Determine the (X, Y) coordinate at the center of the cell enclosing the given text.  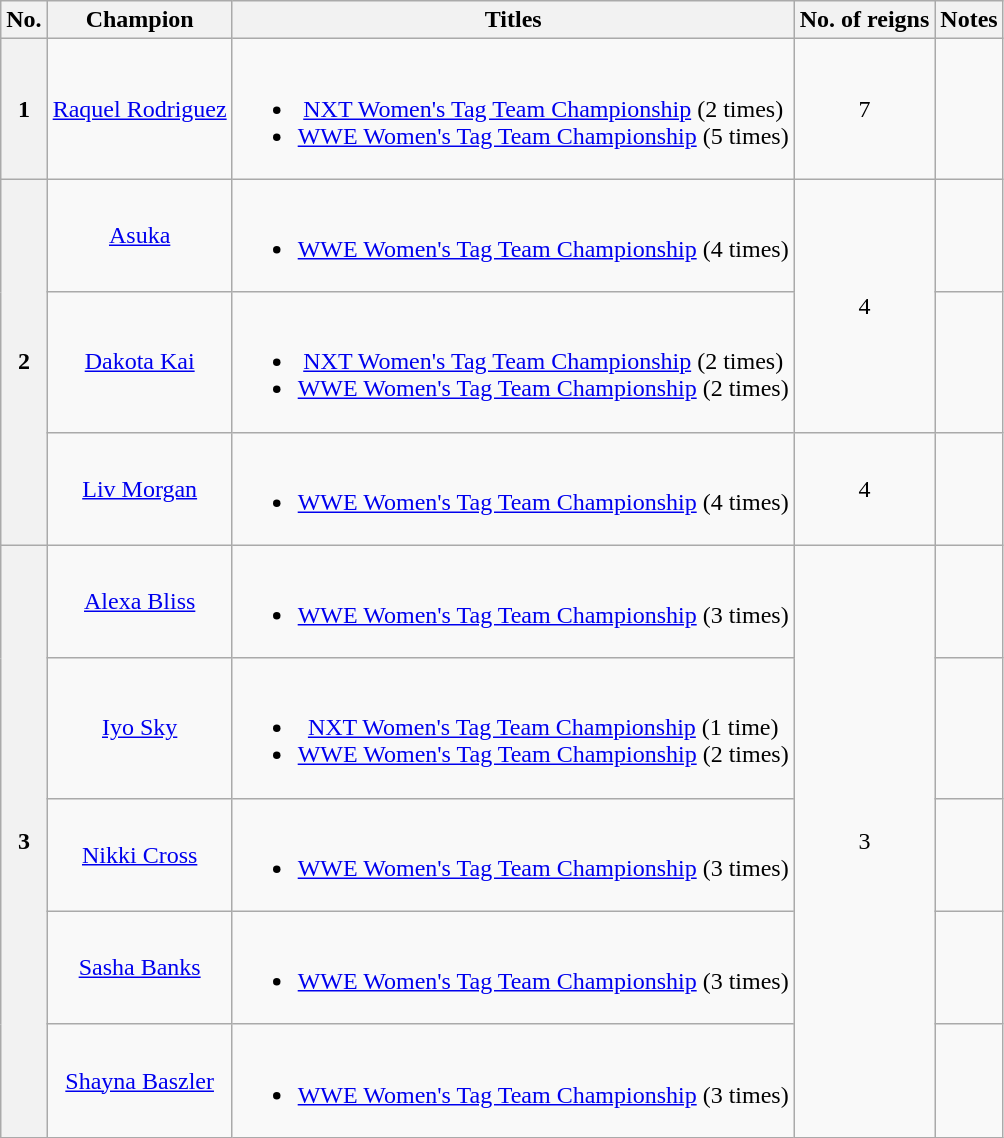
Liv Morgan (140, 488)
Raquel Rodriguez (140, 109)
Titles (513, 20)
1 (24, 109)
Alexa Bliss (140, 602)
Shayna Baszler (140, 1080)
Sasha Banks (140, 968)
2 (24, 362)
NXT Women's Tag Team Championship (1 time)WWE Women's Tag Team Championship (2 times) (513, 728)
No. of reigns (864, 20)
Asuka (140, 236)
Notes (969, 20)
Nikki Cross (140, 854)
Iyo Sky (140, 728)
No. (24, 20)
Champion (140, 20)
Dakota Kai (140, 362)
7 (864, 109)
NXT Women's Tag Team Championship (2 times)WWE Women's Tag Team Championship (5 times) (513, 109)
NXT Women's Tag Team Championship (2 times)WWE Women's Tag Team Championship (2 times) (513, 362)
